Scan for the cell matching the given text and deliver its [X, Y] coordinate at center. 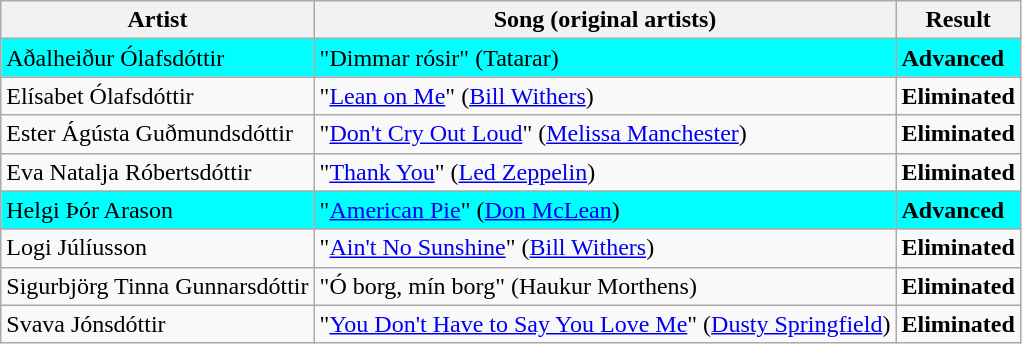
"Lean on Me" (Bill Withers) [605, 96]
Helgi Þór Arason [158, 210]
Ester Ágústa Guðmundsdóttir [158, 134]
Eva Natalja Róbertsdóttir [158, 172]
"Ain't No Sunshine" (Bill Withers) [605, 248]
Artist [158, 20]
Aðalheiður Ólafsdóttir [158, 58]
"Don't Cry Out Loud" (Melissa Manchester) [605, 134]
Logi Júlíusson [158, 248]
"You Don't Have to Say You Love Me" (Dusty Springfield) [605, 324]
Result [958, 20]
"American Pie" (Don McLean) [605, 210]
"Thank You" (Led Zeppelin) [605, 172]
Sigurbjörg Tinna Gunnarsdóttir [158, 286]
Song (original artists) [605, 20]
"Dimmar rósir" (Tatarar) [605, 58]
Svava Jónsdóttir [158, 324]
"Ó borg, mín borg" (Haukur Morthens) [605, 286]
Elísabet Ólafsdóttir [158, 96]
